Locate the cell with the specified text and output its (x, y) center coordinate. 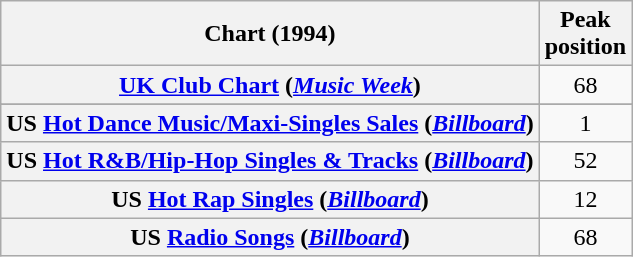
Chart (1994) (270, 34)
US Hot R&B/Hip-Hop Singles & Tracks (Billboard) (270, 161)
US Hot Rap Singles (Billboard) (270, 199)
US Radio Songs (Billboard) (270, 237)
Peakposition (585, 34)
1 (585, 123)
12 (585, 199)
52 (585, 161)
UK Club Chart (Music Week) (270, 85)
US Hot Dance Music/Maxi-Singles Sales (Billboard) (270, 123)
